Search for the cell housing the specified text and yield its [X, Y] center coordinate. 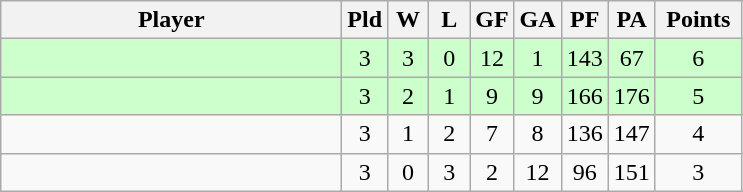
5 [698, 96]
PA [632, 20]
L [450, 20]
4 [698, 134]
7 [492, 134]
166 [584, 96]
147 [632, 134]
96 [584, 172]
PF [584, 20]
GA [538, 20]
151 [632, 172]
Pld [365, 20]
143 [584, 58]
W [408, 20]
136 [584, 134]
Player [172, 20]
67 [632, 58]
GF [492, 20]
8 [538, 134]
176 [632, 96]
6 [698, 58]
Points [698, 20]
